Capture the cell that displays the provided text and extract its (x, y) central coordinate. 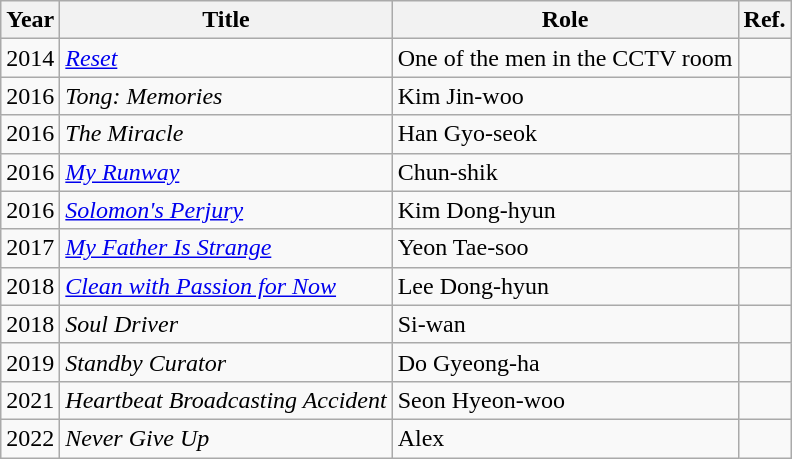
Solomon's Perjury (226, 210)
Alex (565, 438)
Do Gyeong-ha (565, 362)
Kim Dong-hyun (565, 210)
Role (565, 20)
My Father Is Strange (226, 248)
Chun-shik (565, 172)
Never Give Up (226, 438)
Reset (226, 58)
Heartbeat Broadcasting Accident (226, 400)
2021 (30, 400)
Han Gyo-seok (565, 134)
Clean with Passion for Now (226, 286)
Kim Jin-woo (565, 96)
Si-wan (565, 324)
One of the men in the CCTV room (565, 58)
2014 (30, 58)
Yeon Tae-soo (565, 248)
Lee Dong-hyun (565, 286)
Title (226, 20)
Soul Driver (226, 324)
2019 (30, 362)
2017 (30, 248)
2022 (30, 438)
The Miracle (226, 134)
Seon Hyeon-woo (565, 400)
Standby Curator (226, 362)
Year (30, 20)
My Runway (226, 172)
Ref. (764, 20)
Tong: Memories (226, 96)
